Return (x, y) of the center of cell containing provided text 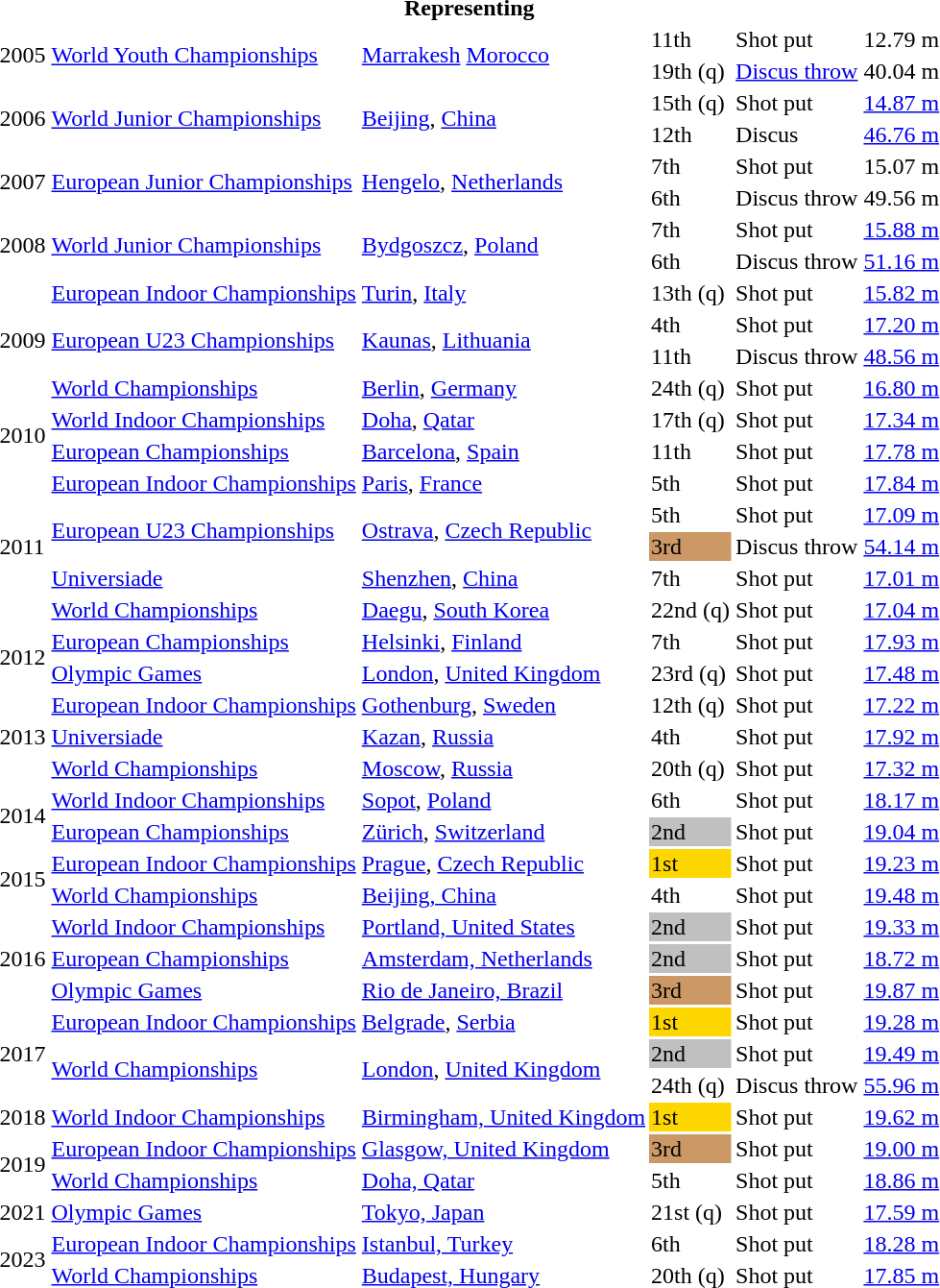
15th (q) (691, 103)
17th (q) (691, 420)
Tokyo, Japan (503, 1212)
Glasgow, United Kingdom (503, 1149)
Shenzhen, China (503, 578)
22nd (q) (691, 610)
23rd (q) (691, 673)
Daegu, South Korea (503, 610)
Hengelo, Netherlands (503, 182)
World Youth Championships (204, 56)
Istanbul, Turkey (503, 1244)
13th (q) (691, 293)
Belgrade, Serbia (503, 1022)
Marrakesh Morocco (503, 56)
Sopot, Poland (503, 800)
Amsterdam, Netherlands (503, 959)
Discus (797, 134)
Turin, Italy (503, 293)
20th (q) (691, 768)
12th (q) (691, 705)
Kazan, Russia (503, 737)
Gothenburg, Sweden (503, 705)
Prague, Czech Republic (503, 863)
Portland, United States (503, 927)
Helsinki, Finland (503, 642)
Ostrava, Czech Republic (503, 530)
Birmingham, United Kingdom (503, 1117)
Bydgoszcz, Poland (503, 246)
Barcelona, Spain (503, 451)
European Junior Championships (204, 182)
19th (q) (691, 71)
Paris, France (503, 483)
Moscow, Russia (503, 768)
Rio de Janeiro, Brazil (503, 990)
21st (q) (691, 1212)
12th (691, 134)
Berlin, Germany (503, 388)
Kaunas, Lithuania (503, 340)
Zürich, Switzerland (503, 832)
